Search for the cell housing the specified text and yield its (X, Y) center coordinate. 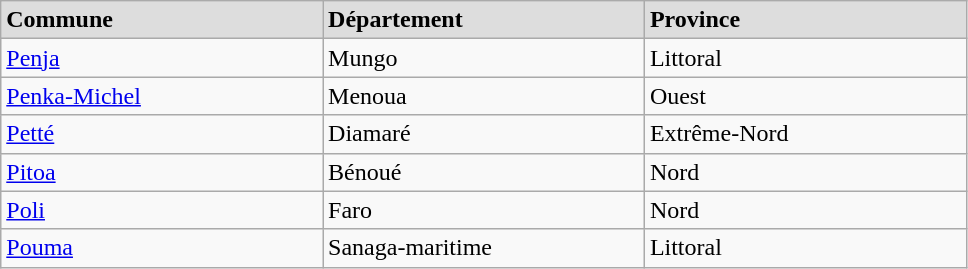
Menoua (484, 96)
Diamaré (484, 134)
Faro (484, 210)
Sanaga-maritime (484, 248)
Pouma (162, 248)
Poli (162, 210)
Penka-Michel (162, 96)
Petté (162, 134)
Province (805, 20)
Commune (162, 20)
Département (484, 20)
Extrême-Nord (805, 134)
Pitoa (162, 172)
Bénoué (484, 172)
Ouest (805, 96)
Mungo (484, 58)
Penja (162, 58)
